Provide the (X, Y) coordinate of the cell's center where the given text is located.  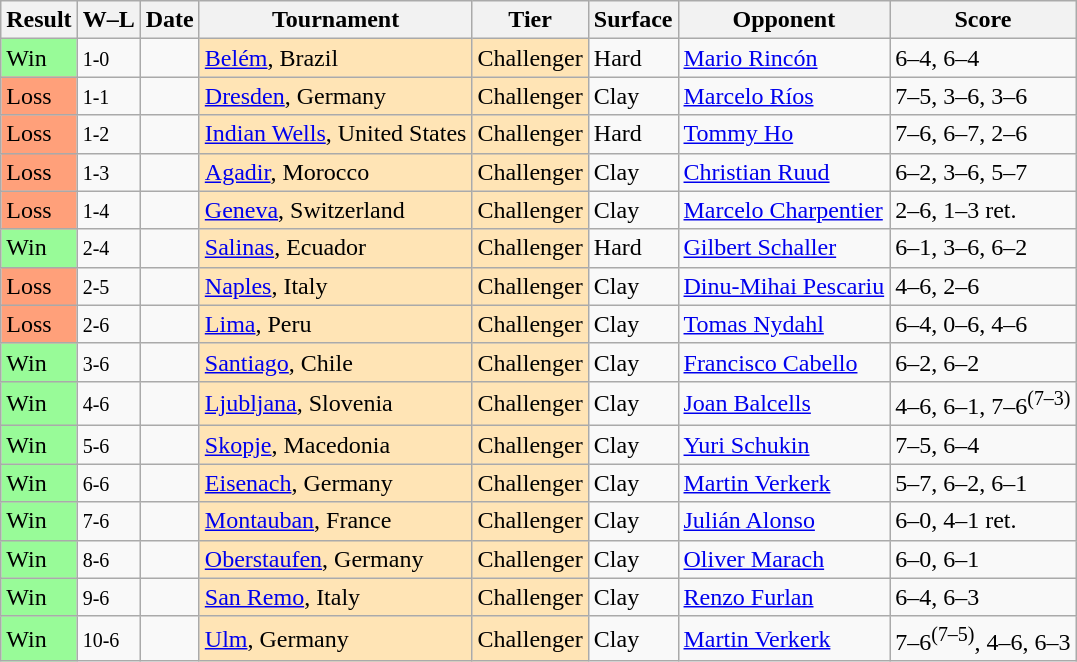
9-6 (108, 597)
Oberstaufen, Germany (336, 559)
7-6 (108, 521)
W–L (108, 20)
Joan Balcells (784, 404)
Belém, Brazil (336, 58)
Eisenach, Germany (336, 483)
10-6 (108, 638)
Salinas, Ecuador (336, 248)
Julián Alonso (784, 521)
2-5 (108, 286)
7–6(7–5), 4–6, 6–3 (983, 638)
Skopje, Macedonia (336, 445)
Dinu-Mihai Pescariu (784, 286)
Christian Ruud (784, 172)
4–6, 6–1, 7–6(7–3) (983, 404)
Mario Rincón (784, 58)
6–0, 4–1 ret. (983, 521)
Ulm, Germany (336, 638)
5–7, 6–2, 6–1 (983, 483)
Result (39, 20)
Tomas Nydahl (784, 324)
Tournament (336, 20)
1-2 (108, 134)
6–1, 3–6, 6–2 (983, 248)
2–6, 1–3 ret. (983, 210)
7–6, 6–7, 2–6 (983, 134)
6–0, 6–1 (983, 559)
7–5, 6–4 (983, 445)
Renzo Furlan (784, 597)
6–4, 6–4 (983, 58)
4–6, 2–6 (983, 286)
6–2, 6–2 (983, 362)
2-6 (108, 324)
3-6 (108, 362)
7–5, 3–6, 3–6 (983, 96)
5-6 (108, 445)
Geneva, Switzerland (336, 210)
Montauban, France (336, 521)
Tommy Ho (784, 134)
Marcelo Charpentier (784, 210)
1-4 (108, 210)
Agadir, Morocco (336, 172)
Gilbert Schaller (784, 248)
San Remo, Italy (336, 597)
Score (983, 20)
Surface (633, 20)
Oliver Marach (784, 559)
Francisco Cabello (784, 362)
1-0 (108, 58)
Tier (530, 20)
4-6 (108, 404)
2-4 (108, 248)
Ljubljana, Slovenia (336, 404)
6-6 (108, 483)
1-3 (108, 172)
Dresden, Germany (336, 96)
8-6 (108, 559)
6–2, 3–6, 5–7 (983, 172)
6–4, 0–6, 4–6 (983, 324)
Date (170, 20)
Naples, Italy (336, 286)
Santiago, Chile (336, 362)
Lima, Peru (336, 324)
Opponent (784, 20)
1-1 (108, 96)
Yuri Schukin (784, 445)
6–4, 6–3 (983, 597)
Indian Wells, United States (336, 134)
Marcelo Ríos (784, 96)
